Return the (X, Y) coordinate for the center point of the cell that contains the specified text.  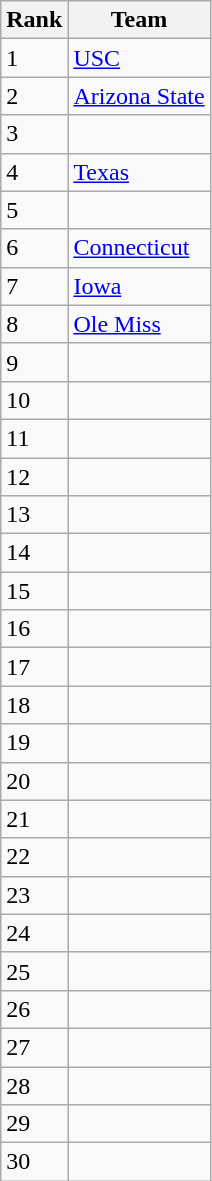
1 (34, 58)
10 (34, 400)
25 (34, 971)
2 (34, 96)
11 (34, 438)
23 (34, 895)
6 (34, 248)
19 (34, 743)
20 (34, 781)
8 (34, 324)
24 (34, 933)
21 (34, 819)
28 (34, 1085)
Iowa (139, 286)
USC (139, 58)
12 (34, 477)
30 (34, 1162)
Texas (139, 172)
Arizona State (139, 96)
13 (34, 515)
Rank (34, 20)
3 (34, 134)
9 (34, 362)
Connecticut (139, 248)
5 (34, 210)
Ole Miss (139, 324)
27 (34, 1047)
15 (34, 591)
26 (34, 1009)
18 (34, 705)
14 (34, 553)
16 (34, 629)
7 (34, 286)
22 (34, 857)
4 (34, 172)
Team (139, 20)
17 (34, 667)
29 (34, 1124)
